Determine the [X, Y] coordinate at the center of the cell enclosing the given text.  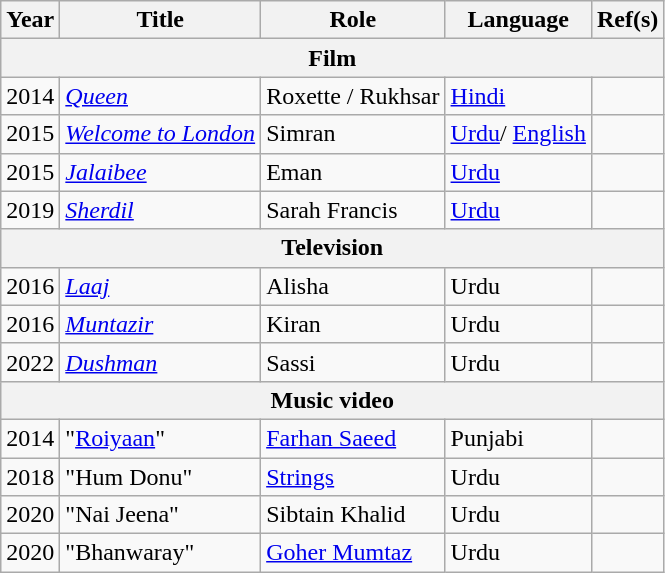
Television [332, 248]
Title [160, 20]
"Hum Donu" [160, 477]
Roxette / Rukhsar [353, 96]
Year [30, 20]
Language [518, 20]
2018 [30, 477]
Strings [353, 477]
Jalaibee [160, 172]
Laaj [160, 286]
"Roiyaan" [160, 438]
Eman [353, 172]
Music video [332, 400]
Muntazir [160, 324]
Dushman [160, 362]
Alisha [353, 286]
Sherdil [160, 210]
Sassi [353, 362]
Queen [160, 96]
2019 [30, 210]
"Nai Jeena" [160, 515]
Film [332, 58]
"Bhanwaray" [160, 553]
Punjabi [518, 438]
2022 [30, 362]
Simran [353, 134]
Role [353, 20]
Goher Mumtaz [353, 553]
Sibtain Khalid [353, 515]
Farhan Saeed [353, 438]
Welcome to London [160, 134]
Kiran [353, 324]
Urdu/ English [518, 134]
Ref(s) [627, 20]
Sarah Francis [353, 210]
Hindi [518, 96]
